Search for the cell housing the specified text and yield its [x, y] center coordinate. 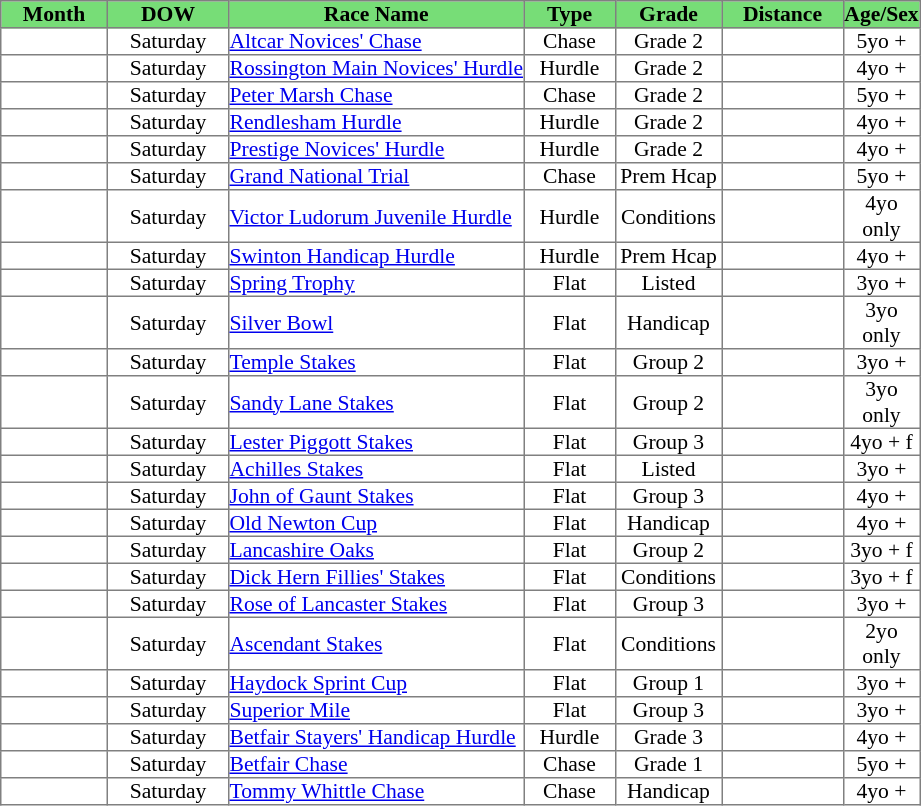
Grand National Trial [376, 176]
Ascendant Stakes [376, 643]
Betfair Chase [376, 764]
Achilles Stakes [376, 468]
Superior Mile [376, 710]
Prestige Novices' Hurdle [376, 150]
DOW [168, 14]
Grade 3 [668, 738]
Altcar Novices' Chase [376, 42]
Age/Sex [881, 14]
Rossington Main Novices' Hurdle [376, 68]
Dick Hern Fillies' Stakes [376, 576]
Grade [668, 14]
Betfair Stayers' Handicap Hurdle [376, 738]
4yo + f [881, 442]
Group 1 [668, 684]
Rendlesham Hurdle [376, 122]
Month [54, 14]
Peter Marsh Chase [376, 96]
Spring Trophy [376, 282]
Haydock Sprint Cup [376, 684]
Grade 1 [668, 764]
Race Name [376, 14]
Tommy Whittle Chase [376, 792]
Rose of Lancaster Stakes [376, 604]
Lancashire Oaks [376, 550]
Temple Stakes [376, 362]
Victor Ludorum Juvenile Hurdle [376, 216]
Silver Bowl [376, 322]
Old Newton Cup [376, 522]
Distance [783, 14]
Lester Piggott Stakes [376, 442]
4yo only [881, 216]
2yo only [881, 643]
Type [570, 14]
Swinton Handicap Hurdle [376, 256]
Sandy Lane Stakes [376, 402]
John of Gaunt Stakes [376, 496]
